Detect which cell encompasses the target text, then output its (X, Y) center coordinate. 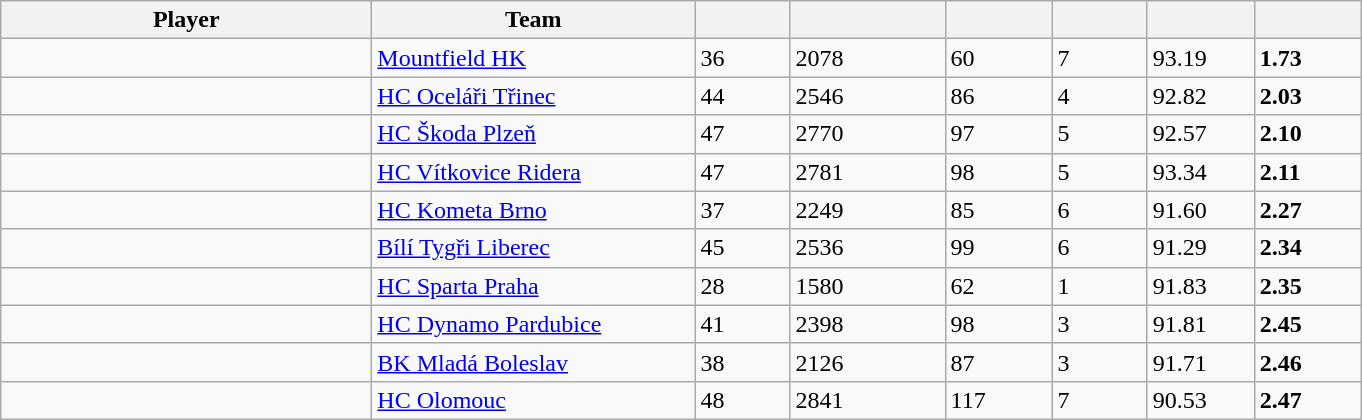
97 (998, 134)
HC Dynamo Pardubice (534, 324)
48 (742, 400)
2078 (868, 58)
2781 (868, 172)
117 (998, 400)
HC Olomouc (534, 400)
45 (742, 248)
93.19 (1200, 58)
2.03 (1308, 96)
2249 (868, 210)
2.45 (1308, 324)
2770 (868, 134)
2546 (868, 96)
4 (1100, 96)
2398 (868, 324)
91.60 (1200, 210)
2.34 (1308, 248)
1 (1100, 286)
2536 (868, 248)
28 (742, 286)
1.73 (1308, 58)
36 (742, 58)
2.46 (1308, 362)
Player (186, 20)
41 (742, 324)
91.83 (1200, 286)
44 (742, 96)
38 (742, 362)
92.57 (1200, 134)
HC Oceláři Třinec (534, 96)
86 (998, 96)
HC Vítkovice Ridera (534, 172)
99 (998, 248)
2841 (868, 400)
2.35 (1308, 286)
93.34 (1200, 172)
2.11 (1308, 172)
2.47 (1308, 400)
HC Kometa Brno (534, 210)
62 (998, 286)
91.29 (1200, 248)
60 (998, 58)
91.81 (1200, 324)
Bílí Tygři Liberec (534, 248)
1580 (868, 286)
2.10 (1308, 134)
87 (998, 362)
Mountfield HK (534, 58)
Team (534, 20)
85 (998, 210)
2.27 (1308, 210)
37 (742, 210)
90.53 (1200, 400)
HC Škoda Plzeň (534, 134)
91.71 (1200, 362)
2126 (868, 362)
HC Sparta Praha (534, 286)
92.82 (1200, 96)
BK Mladá Boleslav (534, 362)
